Determine the (X, Y) coordinate at the center of the cell enclosing the given text.  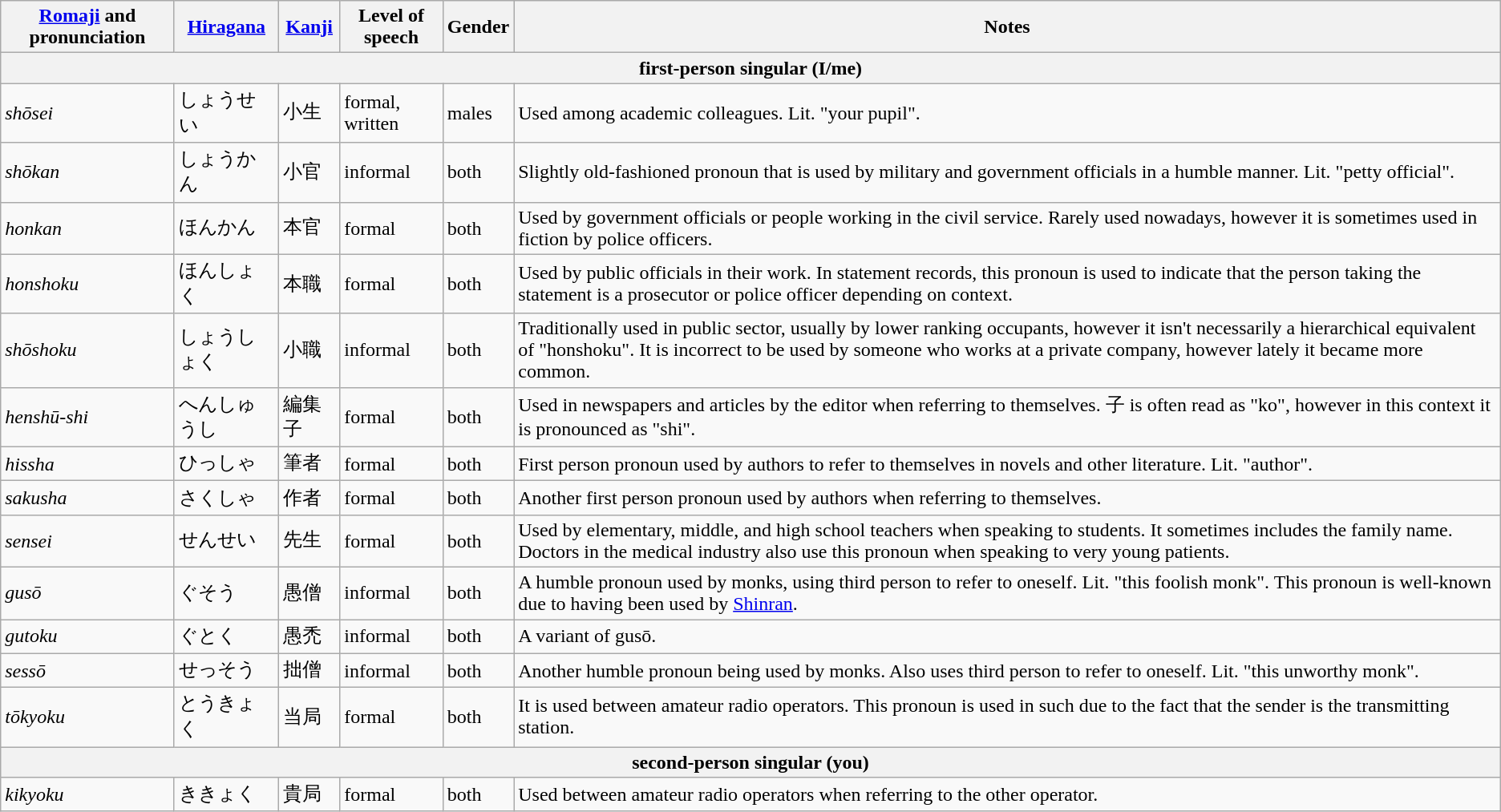
A variant of gusō. (1007, 636)
shōshoku (87, 350)
小職 (310, 350)
ききょく (226, 795)
Notes (1007, 27)
First person pronoun used by authors to refer to themselves in novels and other literature. Lit. "author". (1007, 463)
さくしゃ (226, 499)
しょうかん (226, 172)
愚禿 (310, 636)
Another first person pronoun used by authors when referring to themselves. (1007, 499)
ぐそう (226, 593)
kikyoku (87, 795)
first-person singular (I/me) (750, 68)
ぐとく (226, 636)
作者 (310, 499)
Kanji (310, 27)
先生 (310, 540)
ほんかん (226, 228)
honkan (87, 228)
formal, written (391, 113)
tōkyoku (87, 717)
ほんしょく (226, 284)
筆者 (310, 463)
Used among academic colleagues. Lit. "your pupil". (1007, 113)
sakusha (87, 499)
Level of speech (391, 27)
second-person singular (you) (750, 762)
Slightly old-fashioned pronoun that is used by military and government officials in a humble manner. Lit. "petty official". (1007, 172)
ひっしゃ (226, 463)
honshoku (87, 284)
hissha (87, 463)
Gender (478, 27)
小生 (310, 113)
編集子 (310, 417)
小官 (310, 172)
本職 (310, 284)
henshū-shi (87, 417)
Another humble pronoun being used by monks. Also uses third person to refer to oneself. Lit. "this unworthy monk". (1007, 670)
shōkan (87, 172)
It is used between amateur radio operators. This pronoun is used in such due to the fact that the sender is the transmitting station. (1007, 717)
本官 (310, 228)
しょうしょく (226, 350)
とうきょく (226, 717)
sessō (87, 670)
sensei (87, 540)
しょうせい (226, 113)
gutoku (87, 636)
せんせい (226, 540)
せっそう (226, 670)
Romaji and pronunciation (87, 27)
Hiragana (226, 27)
拙僧 (310, 670)
愚僧 (310, 593)
当局 (310, 717)
貴局 (310, 795)
gusō (87, 593)
males (478, 113)
Used between amateur radio operators when referring to the other operator. (1007, 795)
へんしゅうし (226, 417)
shōsei (87, 113)
